Scan for the cell matching the given text and deliver its [x, y] coordinate at center. 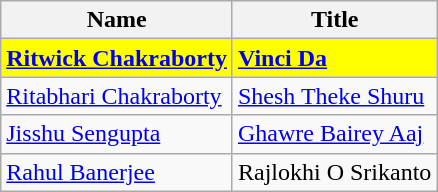
Name [117, 20]
Ritwick Chakraborty [117, 58]
Shesh Theke Shuru [334, 96]
Ritabhari Chakraborty [117, 96]
Jisshu Sengupta [117, 134]
Rajlokhi O Srikanto [334, 172]
Rahul Banerjee [117, 172]
Ghawre Bairey Aaj [334, 134]
Vinci Da [334, 58]
Title [334, 20]
